Detect which cell encompasses the target text, then output its (X, Y) center coordinate. 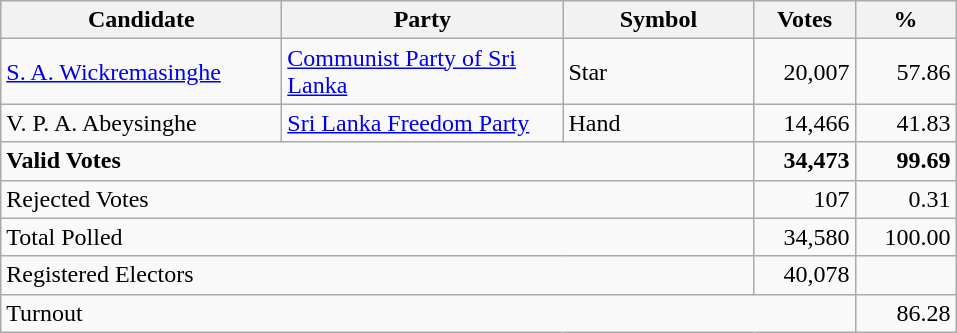
Votes (804, 20)
0.31 (906, 199)
Star (658, 72)
14,466 (804, 123)
Registered Electors (378, 275)
86.28 (906, 313)
Hand (658, 123)
Party (422, 20)
34,473 (804, 161)
V. P. A. Abeysinghe (142, 123)
107 (804, 199)
S. A. Wickremasinghe (142, 72)
20,007 (804, 72)
% (906, 20)
Sri Lanka Freedom Party (422, 123)
Turnout (428, 313)
Total Polled (378, 237)
40,078 (804, 275)
Rejected Votes (378, 199)
Communist Party of Sri Lanka (422, 72)
41.83 (906, 123)
Valid Votes (378, 161)
99.69 (906, 161)
100.00 (906, 237)
Symbol (658, 20)
57.86 (906, 72)
34,580 (804, 237)
Candidate (142, 20)
